Return [X, Y] of the center of cell containing provided text 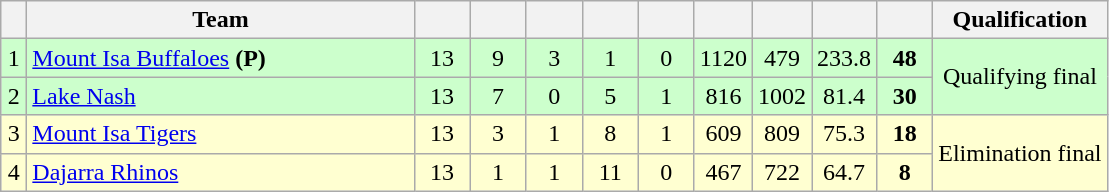
Mount Isa Tigers [220, 134]
11 [610, 172]
467 [723, 172]
1002 [782, 96]
809 [782, 134]
64.7 [844, 172]
Elimination final [1020, 153]
9 [498, 58]
Qualification [1020, 20]
81.4 [844, 96]
609 [723, 134]
5 [610, 96]
48 [905, 58]
Team [220, 20]
7 [498, 96]
722 [782, 172]
18 [905, 134]
Dajarra Rhinos [220, 172]
Lake Nash [220, 96]
479 [782, 58]
30 [905, 96]
2 [14, 96]
1120 [723, 58]
816 [723, 96]
Mount Isa Buffaloes (P) [220, 58]
4 [14, 172]
Qualifying final [1020, 77]
233.8 [844, 58]
75.3 [844, 134]
